Provide the (x, y) coordinate of the cell's center where the given text is located.  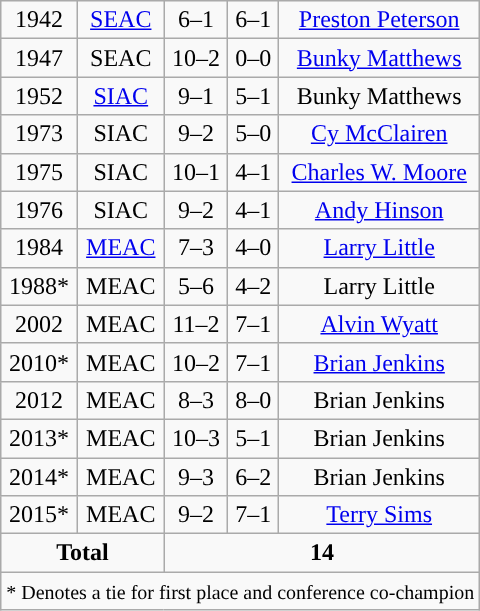
Total (82, 553)
Andy Hinson (380, 210)
Alvin Wyatt (380, 324)
1975 (40, 172)
1976 (40, 210)
1947 (40, 58)
1973 (40, 134)
10–3 (196, 438)
Preston Peterson (380, 20)
0–0 (254, 58)
2015* (40, 515)
9–3 (196, 477)
4–2 (254, 286)
11–2 (196, 324)
2012 (40, 400)
2014* (40, 477)
1942 (40, 20)
6–2 (254, 477)
4–0 (254, 248)
Terry Sims (380, 515)
9–1 (196, 96)
* Denotes a tie for first place and conference co-champion (240, 591)
5–6 (196, 286)
Charles W. Moore (380, 172)
14 (322, 553)
7–3 (196, 248)
Cy McClairen (380, 134)
2002 (40, 324)
1984 (40, 248)
8–3 (196, 400)
1952 (40, 96)
1988* (40, 286)
10–1 (196, 172)
8–0 (254, 400)
2010* (40, 362)
2013* (40, 438)
5–0 (254, 134)
